For the text-containing cell, return its midpoint in (X, Y) coordinate format. 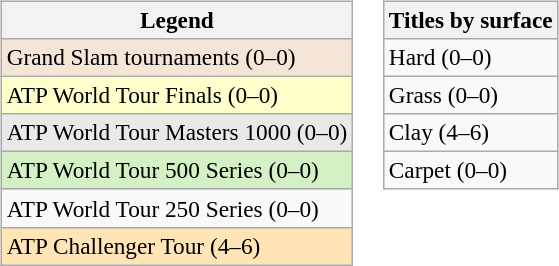
Carpet (0–0) (470, 171)
Hard (0–0) (470, 57)
Grass (0–0) (470, 95)
ATP World Tour Finals (0–0) (176, 95)
ATP World Tour 250 Series (0–0) (176, 208)
Titles by surface (470, 20)
ATP Challenger Tour (4–6) (176, 246)
Legend (176, 20)
Clay (4–6) (470, 133)
ATP World Tour 500 Series (0–0) (176, 171)
ATP World Tour Masters 1000 (0–0) (176, 133)
Grand Slam tournaments (0–0) (176, 57)
